Determine the (x, y) coordinate at the center of the cell enclosing the given text.  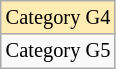
Category G4 (58, 17)
Category G5 (58, 51)
